Return (x, y) of the center of cell containing provided text 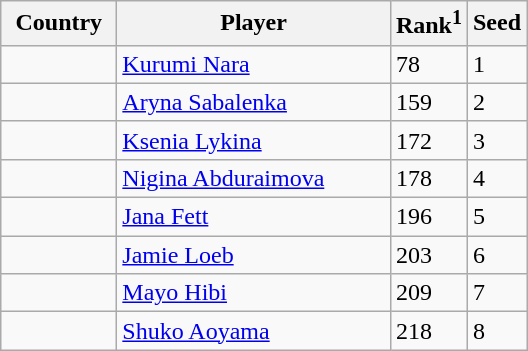
4 (496, 178)
196 (428, 217)
Jana Fett (254, 217)
8 (496, 331)
Player (254, 24)
Shuko Aoyama (254, 331)
Nigina Abduraimova (254, 178)
Ksenia Lykina (254, 140)
5 (496, 217)
3 (496, 140)
Jamie Loeb (254, 255)
203 (428, 255)
Country (59, 24)
Kurumi Nara (254, 64)
1 (496, 64)
2 (496, 102)
Seed (496, 24)
7 (496, 293)
159 (428, 102)
6 (496, 255)
78 (428, 64)
209 (428, 293)
218 (428, 331)
172 (428, 140)
Mayo Hibi (254, 293)
Aryna Sabalenka (254, 102)
178 (428, 178)
Rank1 (428, 24)
